Capture the cell that displays the provided text and extract its (X, Y) central coordinate. 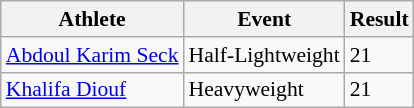
Athlete (92, 19)
Abdoul Karim Seck (92, 55)
Khalifa Diouf (92, 90)
Event (264, 19)
Half-Lightweight (264, 55)
Result (380, 19)
Heavyweight (264, 90)
